Output the [x, y] coordinate of the center of the cell containing the given text.  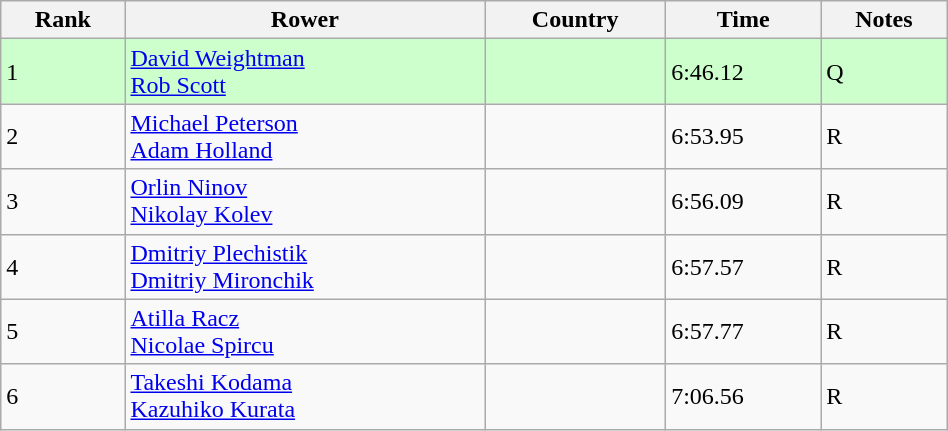
6:46.12 [744, 72]
4 [63, 266]
3 [63, 202]
6:57.57 [744, 266]
Orlin Ninov Nikolay Kolev [305, 202]
Rank [63, 20]
Notes [884, 20]
Dmitriy Plechistik Dmitriy Mironchik [305, 266]
6 [63, 396]
6:57.77 [744, 332]
7:06.56 [744, 396]
Country [576, 20]
David Weightman Rob Scott [305, 72]
Rower [305, 20]
Michael Peterson Adam Holland [305, 136]
6:53.95 [744, 136]
6:56.09 [744, 202]
Atilla RaczNicolae Spircu [305, 332]
Time [744, 20]
2 [63, 136]
Takeshi KodamaKazuhiko Kurata [305, 396]
5 [63, 332]
Q [884, 72]
1 [63, 72]
